Output the (X, Y) coordinate of the center of the cell containing the given text.  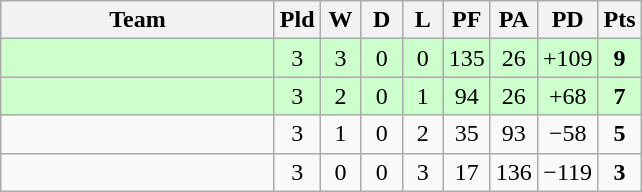
L (422, 20)
−58 (568, 134)
9 (620, 58)
Pld (297, 20)
−119 (568, 172)
35 (466, 134)
136 (514, 172)
7 (620, 96)
W (340, 20)
135 (466, 58)
5 (620, 134)
PD (568, 20)
94 (466, 96)
PF (466, 20)
PA (514, 20)
Pts (620, 20)
17 (466, 172)
D (382, 20)
Team (138, 20)
93 (514, 134)
+68 (568, 96)
+109 (568, 58)
